Return [X, Y] of the center of cell containing provided text 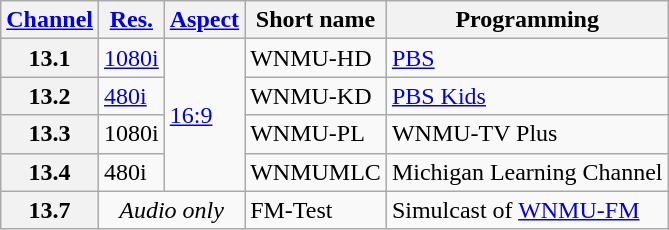
Channel [50, 20]
WNMU-KD [316, 96]
Michigan Learning Channel [527, 172]
PBS Kids [527, 96]
Audio only [172, 210]
Res. [132, 20]
13.7 [50, 210]
WNMU-HD [316, 58]
WNMU-PL [316, 134]
Aspect [204, 20]
13.3 [50, 134]
WNMUMLC [316, 172]
PBS [527, 58]
Short name [316, 20]
WNMU-TV Plus [527, 134]
FM-Test [316, 210]
Simulcast of WNMU-FM [527, 210]
13.4 [50, 172]
13.1 [50, 58]
16:9 [204, 115]
13.2 [50, 96]
Programming [527, 20]
